Capture the cell that displays the provided text and extract its [x, y] central coordinate. 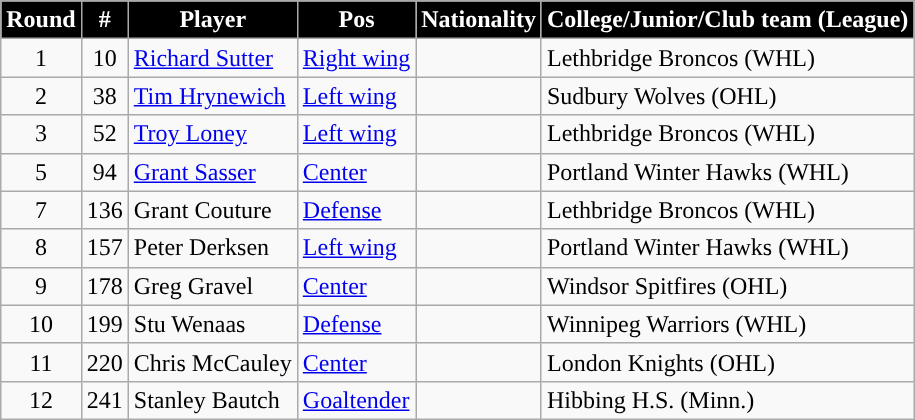
London Knights (OHL) [727, 362]
52 [104, 134]
3 [41, 134]
Grant Sasser [212, 172]
Stu Wenaas [212, 324]
220 [104, 362]
2 [41, 96]
Nationality [479, 20]
94 [104, 172]
Peter Derksen [212, 248]
38 [104, 96]
Goaltender [356, 400]
Stanley Bautch [212, 400]
Player [212, 20]
Windsor Spitfires (OHL) [727, 286]
8 [41, 248]
Tim Hrynewich [212, 96]
Troy Loney [212, 134]
Sudbury Wolves (OHL) [727, 96]
178 [104, 286]
Round [41, 20]
9 [41, 286]
Winnipeg Warriors (WHL) [727, 324]
Chris McCauley [212, 362]
College/Junior/Club team (League) [727, 20]
Hibbing H.S. (Minn.) [727, 400]
Pos [356, 20]
Greg Gravel [212, 286]
7 [41, 210]
12 [41, 400]
199 [104, 324]
157 [104, 248]
Grant Couture [212, 210]
Richard Sutter [212, 58]
11 [41, 362]
5 [41, 172]
# [104, 20]
136 [104, 210]
241 [104, 400]
1 [41, 58]
Right wing [356, 58]
